Extract the [x, y] coordinate from the center of the cell holding the provided text.  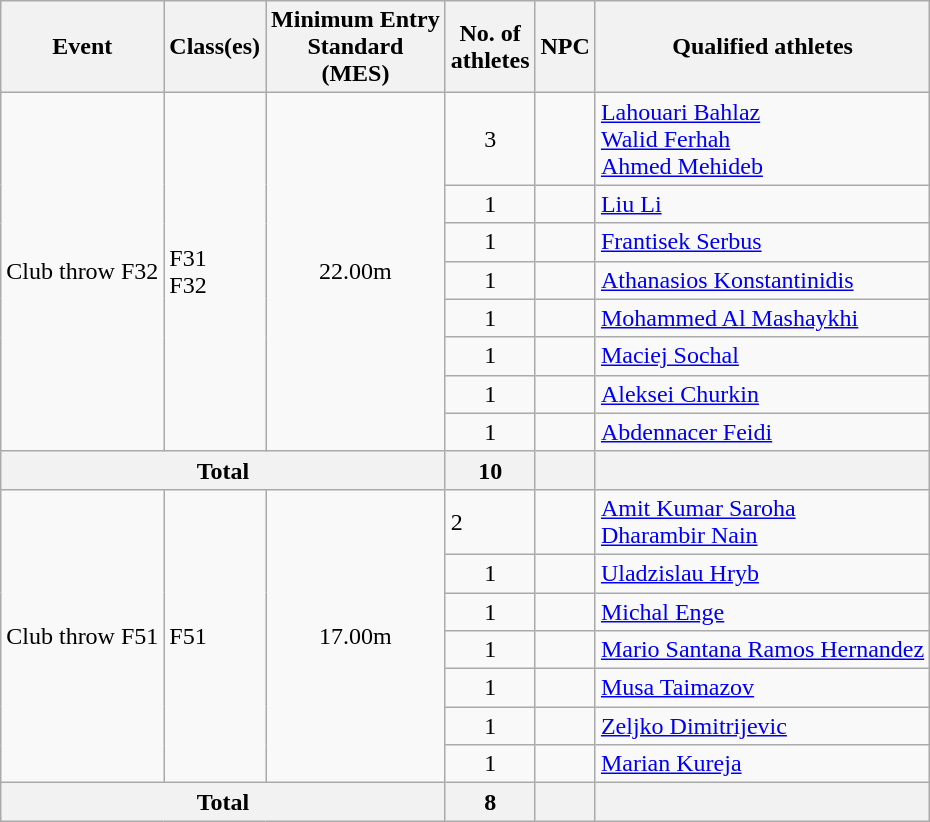
Club throw F51 [82, 636]
10 [490, 470]
Musa Taimazov [762, 688]
Amit Kumar SarohaDharambir Nain [762, 522]
F31F32 [215, 272]
22.00m [356, 272]
F51 [215, 636]
Class(es) [215, 47]
Qualified athletes [762, 47]
Lahouari BahlazWalid FerhahAhmed Mehideb [762, 139]
2 [490, 522]
Frantisek Serbus [762, 242]
Liu Li [762, 204]
Uladzislau Hryb [762, 573]
Athanasios Konstantinidis [762, 280]
Maciej Sochal [762, 356]
Mohammed Al Mashaykhi [762, 318]
Abdennacer Feidi [762, 432]
8 [490, 802]
17.00m [356, 636]
Mario Santana Ramos Hernandez [762, 650]
Zeljko Dimitrijevic [762, 726]
NPC [565, 47]
No. ofathletes [490, 47]
Event [82, 47]
Marian Kureja [762, 764]
Aleksei Churkin [762, 394]
3 [490, 139]
Club throw F32 [82, 272]
Minimum Entry Standard (MES) [356, 47]
Michal Enge [762, 611]
